Search for the cell housing the specified text and yield its (x, y) center coordinate. 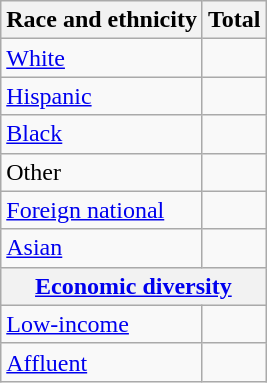
Black (102, 134)
Asian (102, 248)
Low-income (102, 324)
Other (102, 172)
Foreign national (102, 210)
Affluent (102, 362)
Hispanic (102, 96)
Total (234, 20)
Race and ethnicity (102, 20)
White (102, 58)
Economic diversity (134, 286)
